Output the [x, y] coordinate of the center of the cell containing the given text.  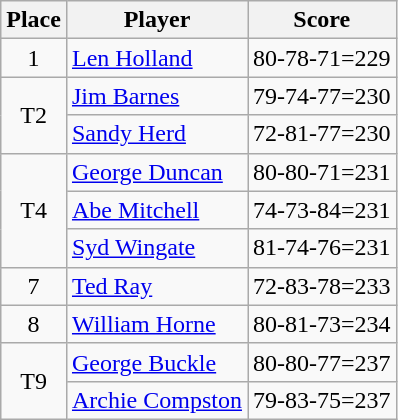
Player [156, 20]
Sandy Herd [156, 134]
80-81-73=234 [322, 324]
1 [34, 58]
80-80-77=237 [322, 362]
William Horne [156, 324]
81-74-76=231 [322, 248]
T9 [34, 381]
T2 [34, 115]
72-83-78=233 [322, 286]
Score [322, 20]
74-73-84=231 [322, 210]
Place [34, 20]
Abe Mitchell [156, 210]
72-81-77=230 [322, 134]
George Duncan [156, 172]
80-80-71=231 [322, 172]
8 [34, 324]
7 [34, 286]
Archie Compston [156, 400]
80-78-71=229 [322, 58]
Jim Barnes [156, 96]
79-74-77=230 [322, 96]
George Buckle [156, 362]
Syd Wingate [156, 248]
79-83-75=237 [322, 400]
Ted Ray [156, 286]
Len Holland [156, 58]
T4 [34, 210]
